Detect which cell encompasses the target text, then output its (x, y) center coordinate. 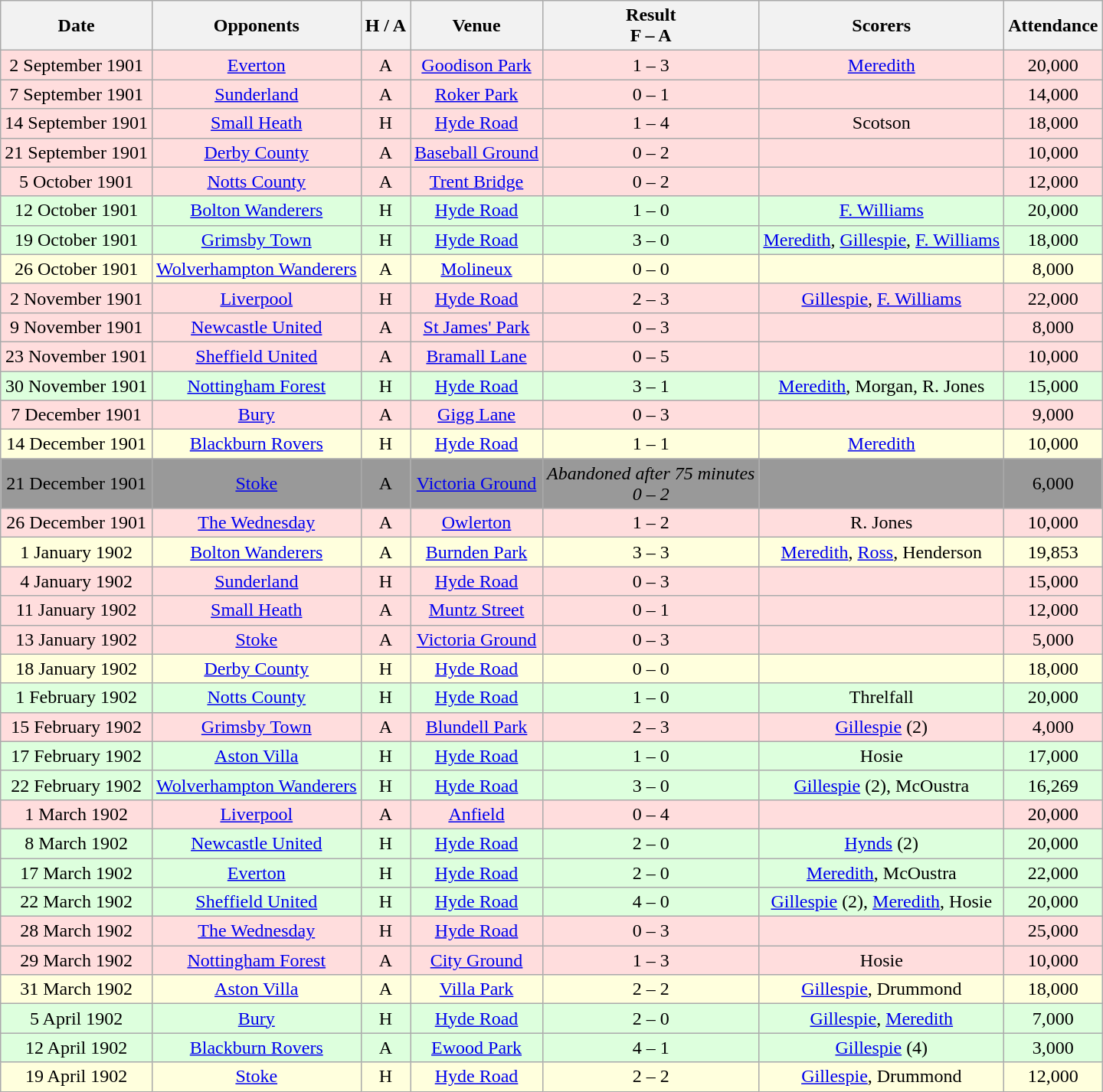
0 – 4 (651, 814)
17 March 1902 (77, 872)
City Ground (476, 960)
Gillespie (2), Meredith, Hosie (882, 902)
7,000 (1053, 1018)
21 September 1901 (77, 152)
25,000 (1053, 931)
Attendance (1053, 26)
Muntz Street (476, 610)
9 November 1901 (77, 327)
Gillespie (2) (882, 727)
19 April 1902 (77, 1077)
Scotson (882, 123)
9,000 (1053, 415)
Date (77, 26)
5 October 1901 (77, 181)
1 – 2 (651, 523)
St James' Park (476, 327)
Goodison Park (476, 65)
Abandoned after 75 minutes0 – 2 (651, 484)
Threlfall (882, 698)
28 March 1902 (77, 931)
Trent Bridge (476, 181)
4 January 1902 (77, 581)
1 – 4 (651, 123)
2 November 1901 (77, 298)
Meredith, McOustra (882, 872)
Molineux (476, 269)
17,000 (1053, 756)
6,000 (1053, 484)
R. Jones (882, 523)
4 – 1 (651, 1048)
8 March 1902 (77, 843)
19,853 (1053, 552)
4,000 (1053, 727)
Baseball Ground (476, 152)
5,000 (1053, 639)
15 February 1902 (77, 727)
22 March 1902 (77, 902)
Owlerton (476, 523)
1 January 1902 (77, 552)
16,269 (1053, 785)
29 March 1902 (77, 960)
ResultF – A (651, 26)
31 March 1902 (77, 989)
Gillespie (2), McOustra (882, 785)
26 October 1901 (77, 269)
Gillespie, F. Williams (882, 298)
26 December 1901 (77, 523)
Meredith, Morgan, R. Jones (882, 385)
1 – 1 (651, 444)
17 February 1902 (77, 756)
Scorers (882, 26)
Roker Park (476, 94)
Hynds (2) (882, 843)
3 – 3 (651, 552)
2 September 1901 (77, 65)
Burnden Park (476, 552)
3 – 1 (651, 385)
Opponents (256, 26)
0 – 5 (651, 356)
12 April 1902 (77, 1048)
Blundell Park (476, 727)
21 December 1901 (77, 484)
Gillespie, Meredith (882, 1018)
Gillespie (4) (882, 1048)
3,000 (1053, 1048)
Meredith, Ross, Henderson (882, 552)
Venue (476, 26)
Meredith, Gillespie, F. Williams (882, 240)
5 April 1902 (77, 1018)
22 February 1902 (77, 785)
23 November 1901 (77, 356)
7 December 1901 (77, 415)
12 October 1901 (77, 211)
30 November 1901 (77, 385)
Gigg Lane (476, 415)
1 February 1902 (77, 698)
Ewood Park (476, 1048)
H / A (385, 26)
Bramall Lane (476, 356)
4 – 0 (651, 902)
14,000 (1053, 94)
19 October 1901 (77, 240)
7 September 1901 (77, 94)
Anfield (476, 814)
Villa Park (476, 989)
14 September 1901 (77, 123)
F. Williams (882, 211)
11 January 1902 (77, 610)
1 March 1902 (77, 814)
14 December 1901 (77, 444)
18 January 1902 (77, 669)
13 January 1902 (77, 639)
